Scan for the cell matching the given text and deliver its [X, Y] coordinate at center. 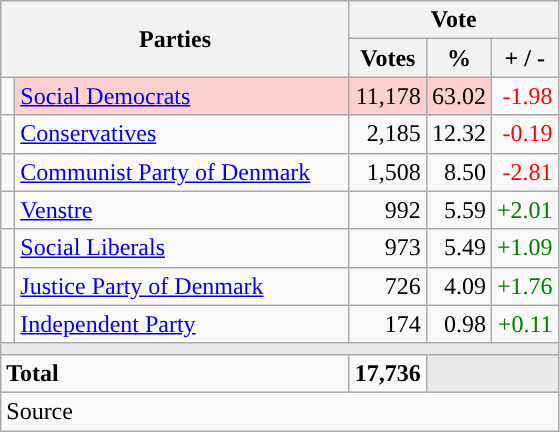
5.59 [458, 210]
11,178 [388, 96]
Source [280, 411]
+1.09 [524, 248]
Conservatives [182, 134]
-1.98 [524, 96]
12.32 [458, 134]
Independent Party [182, 324]
Venstre [182, 210]
17,736 [388, 373]
Vote [454, 20]
2,185 [388, 134]
174 [388, 324]
8.50 [458, 172]
Parties [176, 39]
% [458, 58]
+2.01 [524, 210]
-2.81 [524, 172]
992 [388, 210]
Social Liberals [182, 248]
Social Democrats [182, 96]
63.02 [458, 96]
+1.76 [524, 286]
+ / - [524, 58]
4.09 [458, 286]
Total [176, 373]
Votes [388, 58]
-0.19 [524, 134]
5.49 [458, 248]
+0.11 [524, 324]
Communist Party of Denmark [182, 172]
Justice Party of Denmark [182, 286]
1,508 [388, 172]
0.98 [458, 324]
973 [388, 248]
726 [388, 286]
